Scan for the cell matching the given text and deliver its (X, Y) coordinate at center. 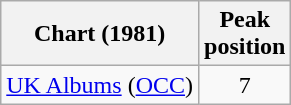
Peakposition (245, 34)
UK Albums (OCC) (100, 85)
7 (245, 85)
Chart (1981) (100, 34)
